Determine the [X, Y] coordinate at the center of the cell enclosing the given text.  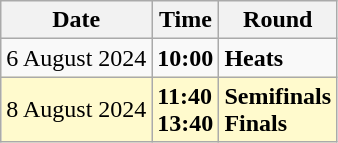
Date [76, 20]
10:00 [186, 58]
11:4013:40 [186, 110]
8 August 2024 [76, 110]
Time [186, 20]
Heats [278, 58]
6 August 2024 [76, 58]
SemifinalsFinals [278, 110]
Round [278, 20]
